Find where the given text appears and provide that cell's center as [X, Y] coordinate. 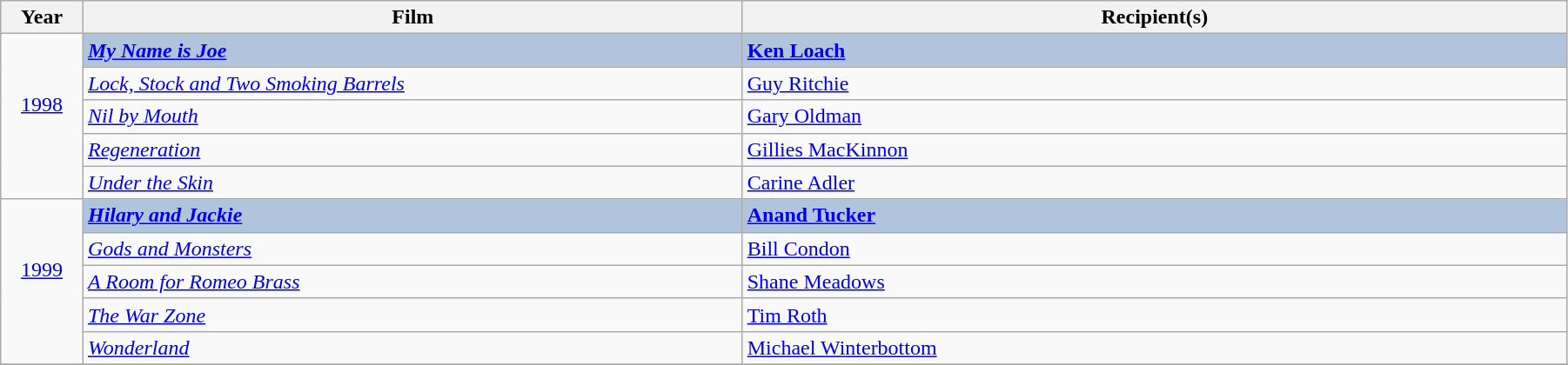
Gods and Monsters [412, 249]
Lock, Stock and Two Smoking Barrels [412, 83]
Film [412, 17]
Recipient(s) [1154, 17]
Carine Adler [1154, 182]
1999 [42, 282]
Ken Loach [1154, 50]
Michael Winterbottom [1154, 348]
Nil by Mouth [412, 116]
Hilary and Jackie [412, 216]
Gary Oldman [1154, 116]
Shane Meadows [1154, 282]
Regeneration [412, 149]
Guy Ritchie [1154, 83]
The War Zone [412, 315]
Year [42, 17]
My Name is Joe [412, 50]
Anand Tucker [1154, 216]
Bill Condon [1154, 249]
Wonderland [412, 348]
Under the Skin [412, 182]
1998 [42, 116]
Tim Roth [1154, 315]
A Room for Romeo Brass [412, 282]
Gillies MacKinnon [1154, 149]
